From the cell containing the given text, extract its center point as [x, y] coordinate. 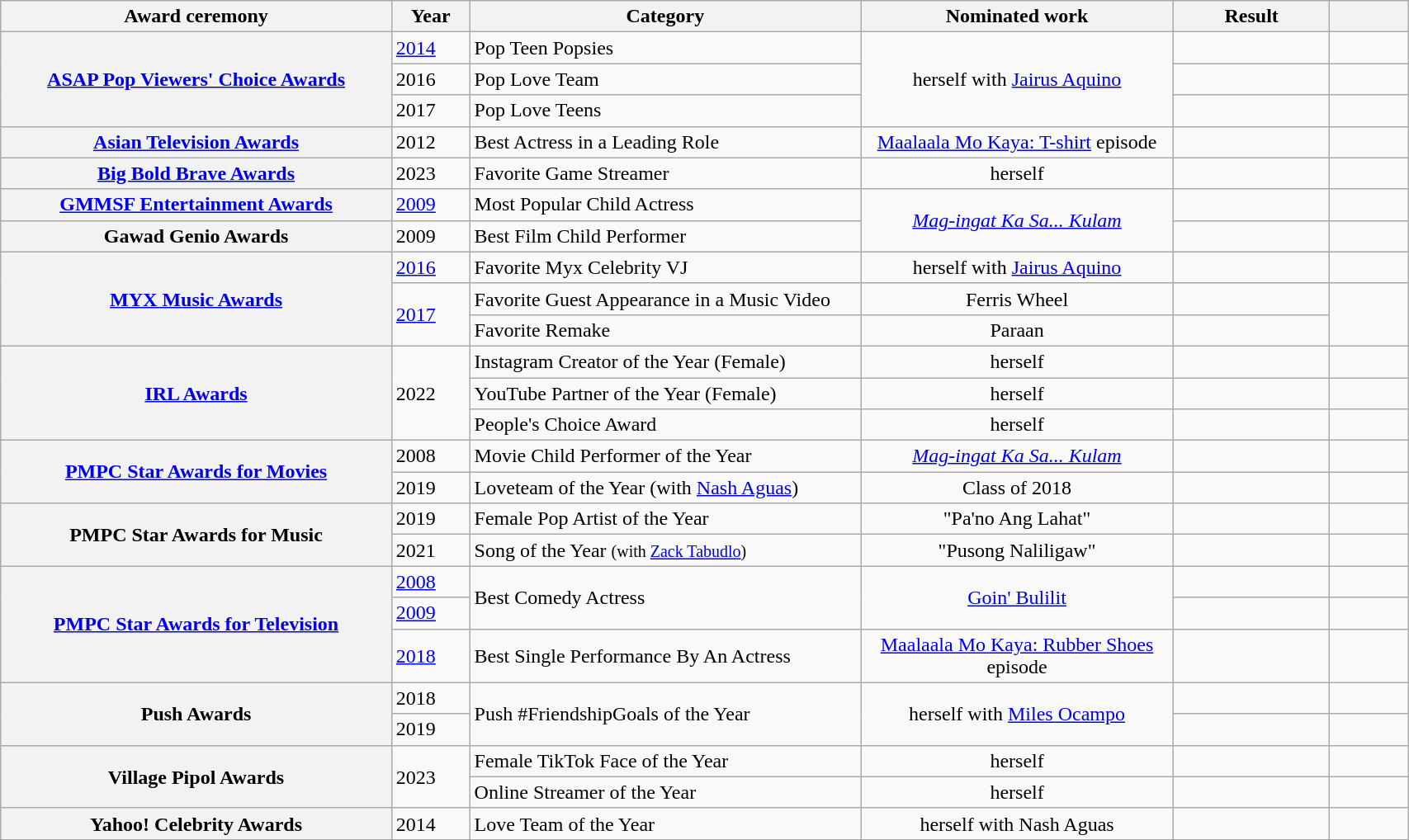
Best Actress in a Leading Role [665, 142]
Pop Love Team [665, 79]
Yahoo! Celebrity Awards [196, 823]
Favorite Remake [665, 330]
Category [665, 17]
Pop Teen Popsies [665, 48]
Nominated work [1017, 17]
IRL Awards [196, 393]
Movie Child Performer of the Year [665, 456]
"Pa'no Ang Lahat" [1017, 519]
Song of the Year (with Zack Tabudlo) [665, 550]
Online Streamer of the Year [665, 792]
herself with Nash Aguas [1017, 823]
Paraan [1017, 330]
Loveteam of the Year (with Nash Aguas) [665, 488]
Village Pipol Awards [196, 776]
"Pusong Naliligaw" [1017, 550]
Instagram Creator of the Year (Female) [665, 361]
2021 [431, 550]
Best Film Child Performer [665, 236]
PMPC Star Awards for Television [196, 624]
Pop Love Teens [665, 111]
2012 [431, 142]
Push Awards [196, 714]
Push #FriendshipGoals of the Year [665, 714]
herself with Miles Ocampo [1017, 714]
Goin' Bulilit [1017, 597]
Award ceremony [196, 17]
YouTube Partner of the Year (Female) [665, 394]
Best Single Performance By An Actress [665, 655]
Asian Television Awards [196, 142]
GMMSF Entertainment Awards [196, 205]
Year [431, 17]
Ferris Wheel [1017, 299]
Maalaala Mo Kaya: Rubber Shoes episode [1017, 655]
PMPC Star Awards for Music [196, 535]
ASAP Pop Viewers' Choice Awards [196, 79]
Female Pop Artist of the Year [665, 519]
Maalaala Mo Kaya: T-shirt episode [1017, 142]
Big Bold Brave Awards [196, 173]
Female TikTok Face of the Year [665, 761]
Love Team of the Year [665, 823]
Favorite Game Streamer [665, 173]
2022 [431, 393]
Gawad Genio Awards [196, 236]
MYX Music Awards [196, 299]
Most Popular Child Actress [665, 205]
PMPC Star Awards for Movies [196, 472]
Class of 2018 [1017, 488]
Favorite Guest Appearance in a Music Video [665, 299]
Best Comedy Actress [665, 597]
Result [1251, 17]
People's Choice Award [665, 425]
Favorite Myx Celebrity VJ [665, 267]
